Find where the given text appears and provide that cell's center as (x, y) coordinate. 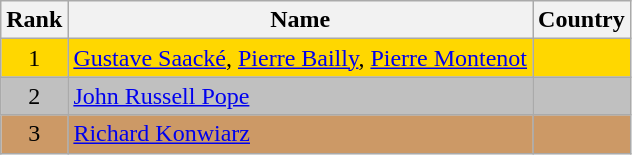
John Russell Pope (300, 96)
1 (34, 58)
Name (300, 20)
2 (34, 96)
Country (582, 20)
3 (34, 134)
Gustave Saacké, Pierre Bailly, Pierre Montenot (300, 58)
Rank (34, 20)
Richard Konwiarz (300, 134)
